Identify which cell holds the provided text, then report its [x, y] central coordinate. 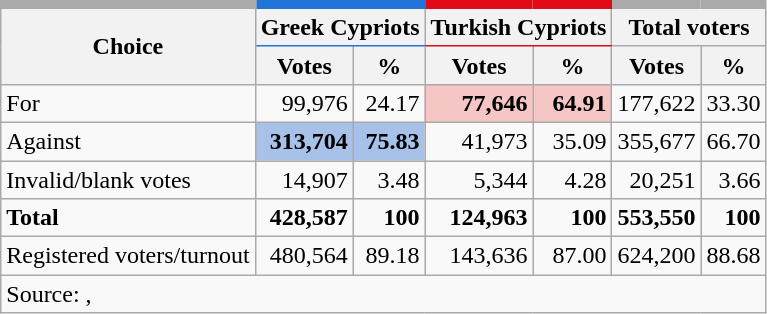
143,636 [479, 256]
24.17 [389, 103]
Against [128, 141]
88.68 [734, 256]
4.28 [572, 179]
64.91 [572, 103]
Source: , [384, 294]
89.18 [389, 256]
Choice [128, 44]
355,677 [656, 141]
77,646 [479, 103]
66.70 [734, 141]
For [128, 103]
75.83 [389, 141]
428,587 [304, 218]
624,200 [656, 256]
3.66 [734, 179]
Greek Cypriots [340, 25]
14,907 [304, 179]
87.00 [572, 256]
553,550 [656, 218]
480,564 [304, 256]
Registered voters/turnout [128, 256]
3.48 [389, 179]
Total [128, 218]
Invalid/blank votes [128, 179]
41,973 [479, 141]
Turkish Cypriots [518, 25]
99,976 [304, 103]
313,704 [304, 141]
5,344 [479, 179]
33.30 [734, 103]
124,963 [479, 218]
20,251 [656, 179]
Total voters [689, 25]
35.09 [572, 141]
177,622 [656, 103]
